Capture the cell that displays the provided text and extract its (X, Y) central coordinate. 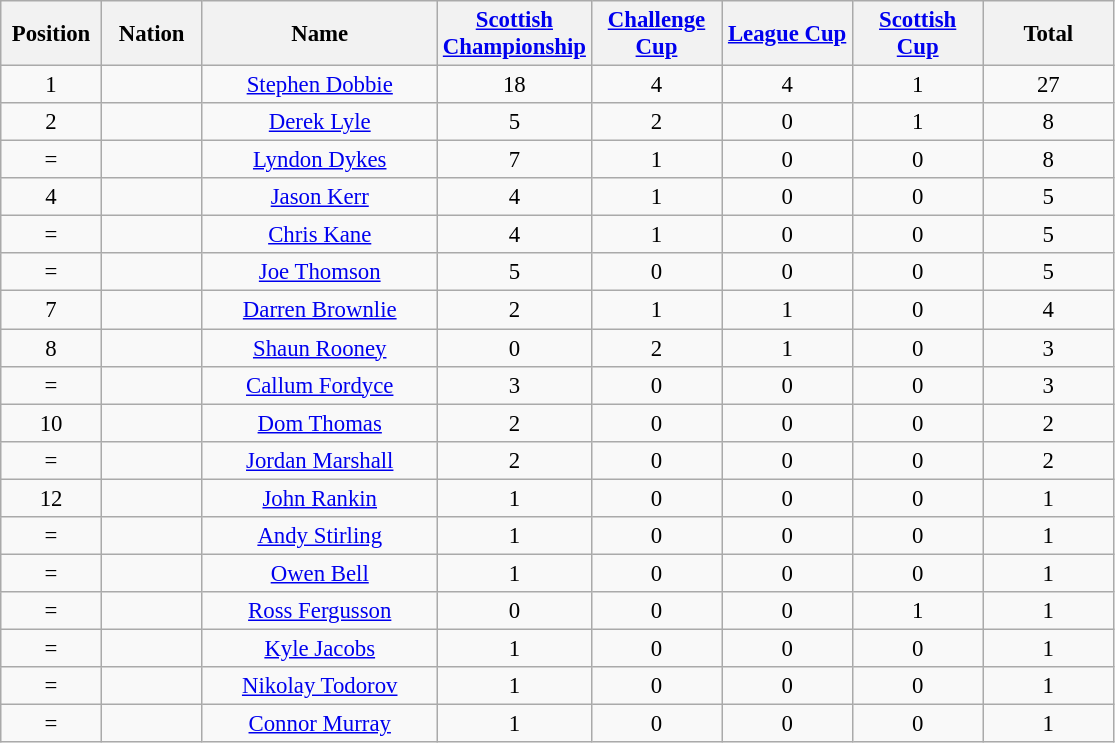
18 (515, 85)
10 (52, 423)
League Cup (788, 34)
Lyndon Dykes (320, 160)
Position (52, 34)
Derek Lyle (320, 122)
12 (52, 498)
Kyle Jacobs (320, 648)
Darren Brownlie (320, 310)
Dom Thomas (320, 423)
Jason Kerr (320, 197)
Stephen Dobbie (320, 85)
Jordan Marshall (320, 460)
Ross Fergusson (320, 611)
Name (320, 34)
Andy Stirling (320, 536)
Challenge Cup (656, 34)
Owen Bell (320, 573)
Nation (152, 34)
Total (1048, 34)
Callum Fordyce (320, 385)
John Rankin (320, 498)
27 (1048, 85)
Connor Murray (320, 724)
Shaun Rooney (320, 348)
Chris Kane (320, 235)
Joe Thomson (320, 273)
Scottish Championship (515, 34)
Scottish Cup (918, 34)
Nikolay Todorov (320, 686)
